Search for the cell housing the specified text and yield its (X, Y) center coordinate. 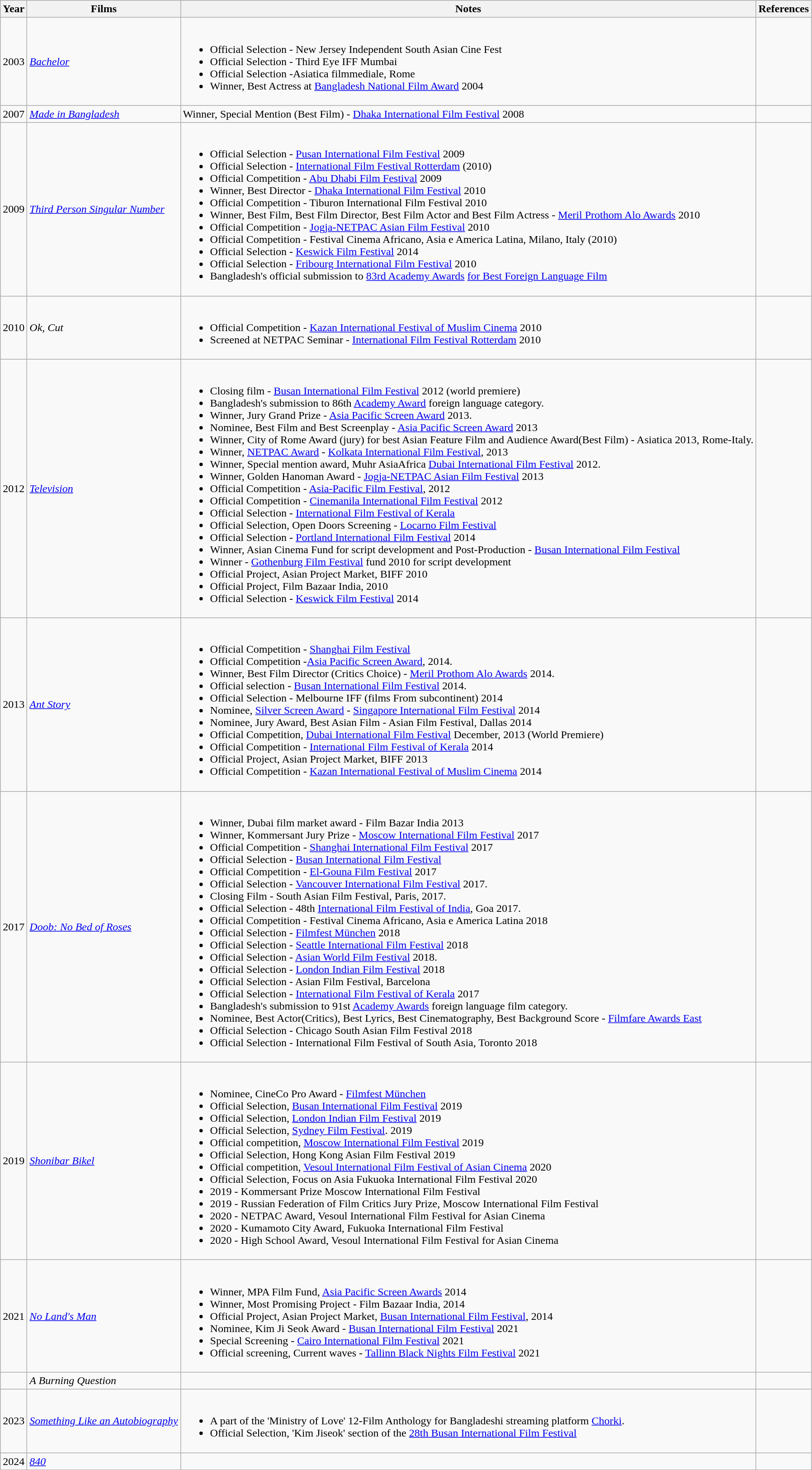
A Burning Question (104, 1380)
Notes (468, 9)
References (784, 9)
Made in Bangladesh (104, 114)
Ok, Cut (104, 327)
2010 (14, 327)
Something Like an Autobiography (104, 1421)
2019 (14, 1161)
Year (14, 9)
Shonibar Bikel (104, 1161)
2007 (14, 114)
Bachelor (104, 62)
2021 (14, 1316)
2012 (14, 488)
Ant Story (104, 705)
Doob: No Bed of Roses (104, 926)
Third Person Singular Number (104, 209)
2009 (14, 209)
No Land's Man (104, 1316)
Official Competition - Kazan International Festival of Muslim Cinema 2010Screened at NETPAC Seminar - International Film Festival Rotterdam 2010 (468, 327)
2003 (14, 62)
Winner, Special Mention (Best Film) - Dhaka International Film Festival 2008 (468, 114)
2013 (14, 705)
2017 (14, 926)
2023 (14, 1421)
Television (104, 488)
840 (104, 1461)
Films (104, 9)
2024 (14, 1461)
